Output the [x, y] coordinate of the center of the cell containing the given text.  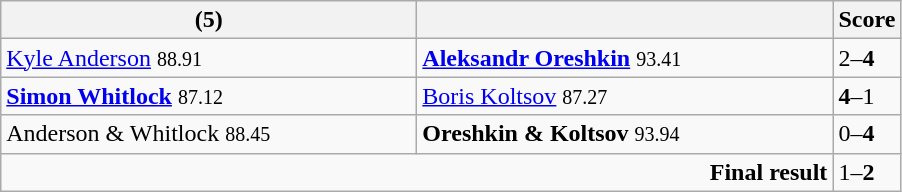
2–4 [867, 58]
(5) [209, 20]
Kyle Anderson 88.91 [209, 58]
Score [867, 20]
0–4 [867, 134]
Final result [417, 172]
1–2 [867, 172]
Simon Whitlock 87.12 [209, 96]
Oreshkin & Koltsov 93.94 [625, 134]
Boris Koltsov 87.27 [625, 96]
4–1 [867, 96]
Aleksandr Oreshkin 93.41 [625, 58]
Anderson & Whitlock 88.45 [209, 134]
